Scan for the cell matching the given text and deliver its [x, y] coordinate at center. 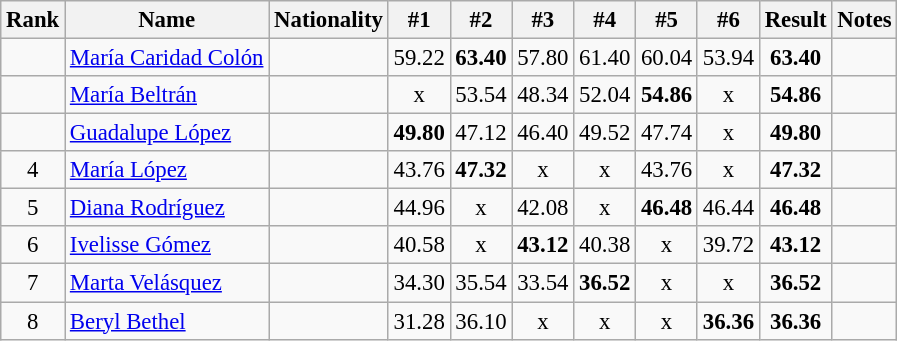
33.54 [543, 283]
53.94 [728, 58]
35.54 [481, 283]
Marta Velásquez [167, 283]
42.08 [543, 208]
60.04 [667, 58]
46.44 [728, 208]
47.12 [481, 133]
Ivelisse Gómez [167, 245]
40.38 [605, 245]
39.72 [728, 245]
52.04 [605, 95]
Beryl Bethel [167, 321]
Nationality [328, 20]
5 [33, 208]
34.30 [419, 283]
Diana Rodríguez [167, 208]
61.40 [605, 58]
57.80 [543, 58]
47.74 [667, 133]
44.96 [419, 208]
49.52 [605, 133]
#4 [605, 20]
36.10 [481, 321]
48.34 [543, 95]
7 [33, 283]
Name [167, 20]
María Beltrán [167, 95]
6 [33, 245]
53.54 [481, 95]
46.40 [543, 133]
8 [33, 321]
Guadalupe López [167, 133]
Result [796, 20]
#3 [543, 20]
María Caridad Colón [167, 58]
59.22 [419, 58]
#5 [667, 20]
#2 [481, 20]
#6 [728, 20]
4 [33, 170]
40.58 [419, 245]
#1 [419, 20]
María López [167, 170]
Notes [864, 20]
31.28 [419, 321]
Rank [33, 20]
